Identify which cell holds the provided text, then report its [x, y] central coordinate. 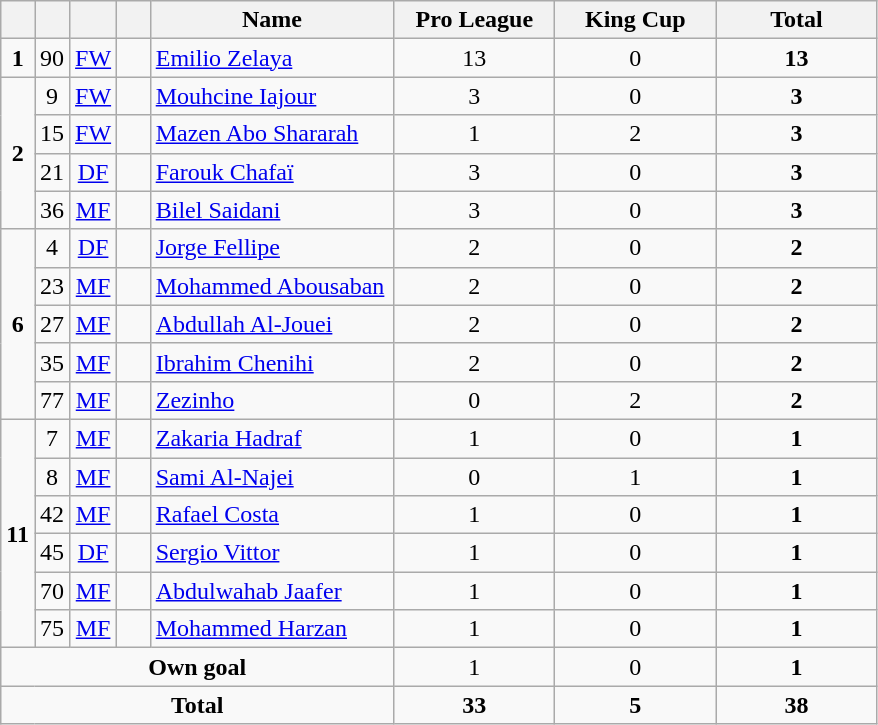
5 [636, 705]
Mohammed Abousaban [272, 286]
Emilio Zelaya [272, 58]
36 [52, 210]
15 [52, 134]
Pro League [474, 20]
77 [52, 400]
Sergio Vittor [272, 553]
4 [52, 248]
8 [52, 477]
Jorge Fellipe [272, 248]
Abdullah Al-Jouei [272, 324]
23 [52, 286]
11 [18, 533]
42 [52, 515]
7 [52, 438]
Bilel Saidani [272, 210]
Zezinho [272, 400]
Ibrahim Chenihi [272, 362]
Zakaria Hadraf [272, 438]
38 [796, 705]
Mohammed Harzan [272, 629]
Mazen Abo Shararah [272, 134]
9 [52, 96]
Mouhcine Iajour [272, 96]
Abdulwahab Jaafer [272, 591]
33 [474, 705]
27 [52, 324]
21 [52, 172]
Rafael Costa [272, 515]
90 [52, 58]
Own goal [198, 667]
Sami Al-Najei [272, 477]
Farouk Chafaï [272, 172]
6 [18, 324]
35 [52, 362]
Name [272, 20]
King Cup [636, 20]
75 [52, 629]
45 [52, 553]
70 [52, 591]
